Return [x, y] of the center of cell containing provided text 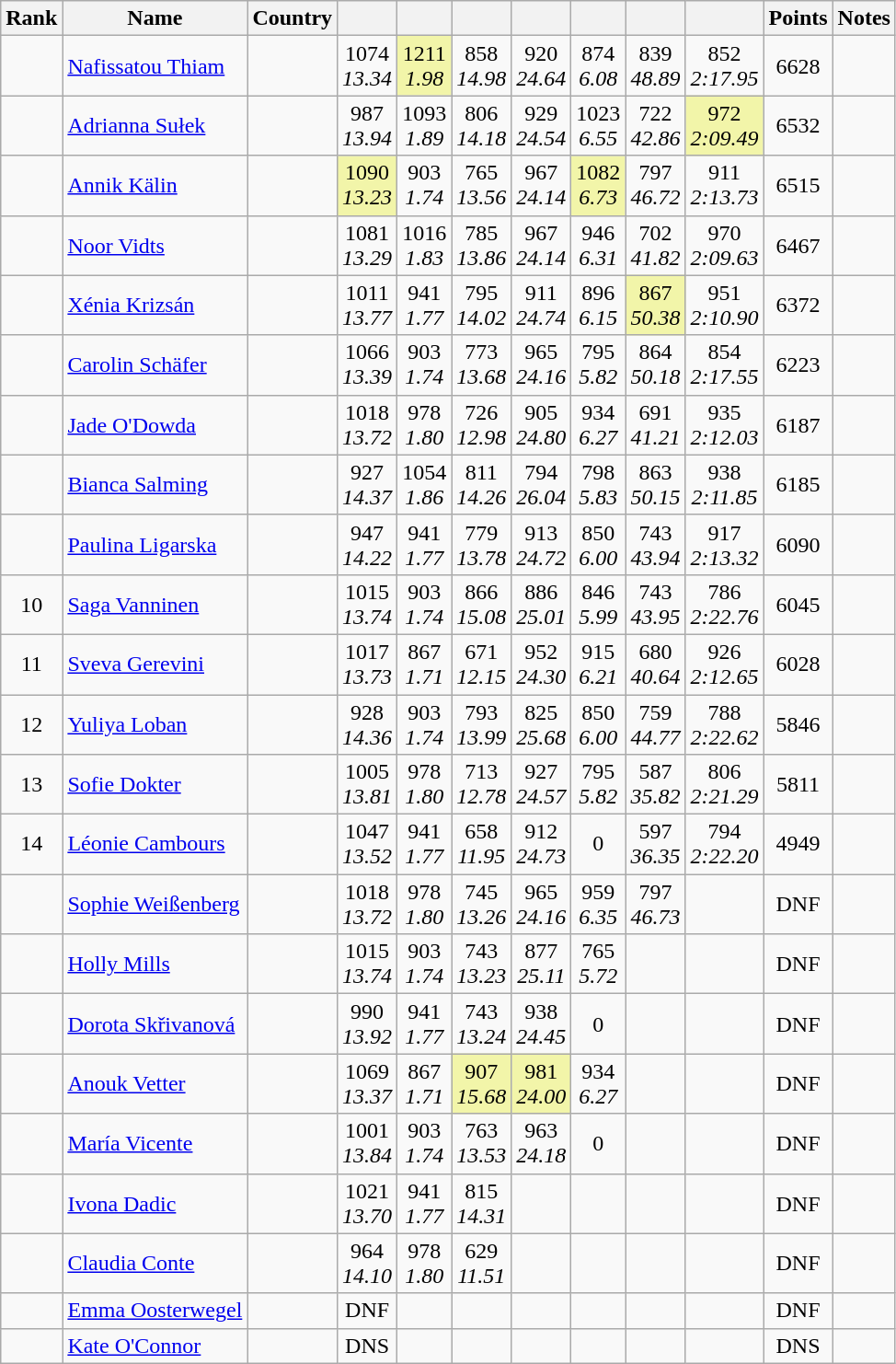
9466.31 [598, 245]
5811 [798, 784]
69141.21 [655, 425]
Bianca Salming [155, 484]
Name [155, 18]
82525.68 [541, 723]
Sophie Weißenberg [155, 904]
9596.35 [598, 904]
Dorota Skřivanová [155, 1023]
78513.86 [482, 245]
104713.52 [368, 845]
9722:09.49 [725, 125]
6185 [798, 484]
93824.45 [541, 1023]
María Vicente [155, 1143]
Notes [864, 18]
92814.36 [368, 723]
10161.83 [425, 245]
6090 [798, 545]
98713.94 [368, 125]
70241.82 [655, 245]
71312.78 [482, 784]
4949 [798, 845]
7985.83 [598, 484]
74343.94 [655, 545]
6187 [798, 425]
Nafissatou Thiam [155, 66]
86450.18 [655, 364]
86350.15 [655, 484]
74343.95 [655, 604]
Country [293, 18]
106913.37 [368, 1084]
100113.84 [368, 1143]
79746.72 [655, 186]
Annik Kälin [155, 186]
100513.81 [368, 784]
Paulina Ligarska [155, 545]
72612.98 [482, 425]
80614.18 [482, 125]
Saga Vanninen [155, 604]
8966.15 [598, 306]
58735.82 [655, 784]
Anouk Vetter [155, 1084]
92024.64 [541, 66]
Léonie Cambours [155, 845]
9512:10.90 [725, 306]
74513.26 [482, 904]
9382:11.85 [725, 484]
90524.80 [541, 425]
101113.77 [368, 306]
92714.37 [368, 484]
77313.68 [482, 364]
Sofie Dokter [155, 784]
Rank [31, 18]
76513.56 [482, 186]
Claudia Conte [155, 1263]
9112:13.73 [725, 186]
Points [798, 18]
102113.70 [368, 1204]
79514.02 [482, 306]
79746.73 [655, 904]
109013.23 [368, 186]
Sveva Gerevini [155, 665]
6372 [798, 306]
85814.98 [482, 66]
8062:21.29 [725, 784]
106613.39 [368, 364]
9262:12.65 [725, 665]
68040.64 [655, 665]
95224.30 [541, 665]
Yuliya Loban [155, 723]
9172:13.32 [725, 545]
98124.00 [541, 1084]
79313.99 [482, 723]
Adrianna Sułek [155, 125]
75944.77 [655, 723]
9702:09.63 [725, 245]
108113.29 [368, 245]
91224.73 [541, 845]
72242.86 [655, 125]
10826.73 [598, 186]
74313.24 [482, 1023]
88625.01 [541, 604]
12111.98 [425, 66]
5846 [798, 723]
9352:12.03 [725, 425]
76313.53 [482, 1143]
79426.04 [541, 484]
10541.86 [425, 484]
94714.22 [368, 545]
7862:22.76 [725, 604]
8465.99 [598, 604]
11 [31, 665]
6028 [798, 665]
96324.18 [541, 1143]
10 [31, 604]
8746.08 [598, 66]
Kate O'Connor [155, 1346]
7882:22.62 [725, 723]
7942:22.20 [725, 845]
6628 [798, 66]
7655.72 [598, 965]
86750.38 [655, 306]
107413.34 [368, 66]
6515 [798, 186]
81114.26 [482, 484]
86615.08 [482, 604]
8542:17.55 [725, 364]
92924.54 [541, 125]
77913.78 [482, 545]
62911.51 [482, 1263]
91124.74 [541, 306]
101713.73 [368, 665]
67112.15 [482, 665]
Carolin Schäfer [155, 364]
81514.31 [482, 1204]
6045 [798, 604]
12 [31, 723]
Ivona Dadic [155, 1204]
87725.11 [541, 965]
Noor Vidts [155, 245]
99013.92 [368, 1023]
96414.10 [368, 1263]
92724.57 [541, 784]
83948.89 [655, 66]
Xénia Krizsán [155, 306]
59736.35 [655, 845]
Holly Mills [155, 965]
10931.89 [425, 125]
6223 [798, 364]
65811.95 [482, 845]
8522:17.95 [725, 66]
6467 [798, 245]
6532 [798, 125]
91324.72 [541, 545]
90715.68 [482, 1084]
10236.55 [598, 125]
14 [31, 845]
13 [31, 784]
74313.23 [482, 965]
9156.21 [598, 665]
Jade O'Dowda [155, 425]
Emma Oosterwegel [155, 1311]
